For the text-containing cell, return its midpoint in [X, Y] coordinate format. 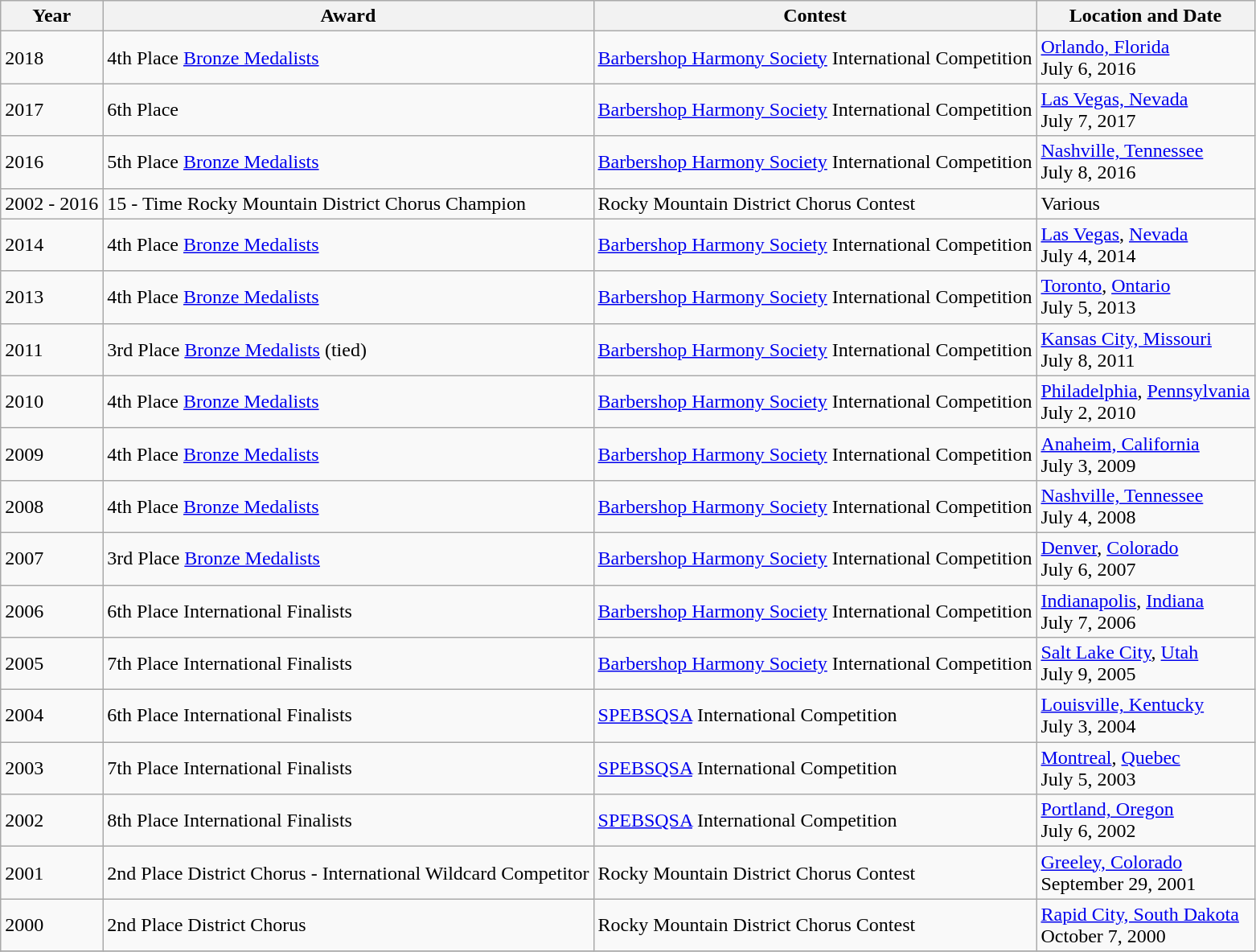
2007 [51, 558]
2010 [51, 402]
Anaheim, CaliforniaJuly 3, 2009 [1145, 453]
Portland, OregonJuly 6, 2002 [1145, 820]
2002 [51, 820]
Las Vegas, NevadaJuly 7, 2017 [1145, 109]
2006 [51, 611]
Nashville, TennesseeJuly 4, 2008 [1145, 507]
2017 [51, 109]
Las Vegas, NevadaJuly 4, 2014 [1145, 244]
2009 [51, 453]
2004 [51, 716]
15 - Time Rocky Mountain District Chorus Champion [348, 203]
Kansas City, MissouriJuly 8, 2011 [1145, 349]
Nashville, TennesseeJuly 8, 2016 [1145, 162]
2008 [51, 507]
2016 [51, 162]
Various [1145, 203]
6th Place [348, 109]
5th Place Bronze Medalists [348, 162]
Denver, ColoradoJuly 6, 2007 [1145, 558]
2014 [51, 244]
Toronto, OntarioJuly 5, 2013 [1145, 297]
2005 [51, 664]
2nd Place District Chorus - International Wildcard Competitor [348, 873]
Rapid City, South DakotaOctober 7, 2000 [1145, 925]
Philadelphia, PennsylvaniaJuly 2, 2010 [1145, 402]
2002 - 2016 [51, 203]
Salt Lake City, UtahJuly 9, 2005 [1145, 664]
2000 [51, 925]
Orlando, FloridaJuly 6, 2016 [1145, 58]
Greeley, ColoradoSeptember 29, 2001 [1145, 873]
Indianapolis, IndianaJuly 7, 2006 [1145, 611]
2013 [51, 297]
2003 [51, 769]
3rd Place Bronze Medalists [348, 558]
Contest [815, 16]
2nd Place District Chorus [348, 925]
2011 [51, 349]
Location and Date [1145, 16]
Year [51, 16]
3rd Place Bronze Medalists (tied) [348, 349]
2001 [51, 873]
Award [348, 16]
8th Place International Finalists [348, 820]
Louisville, KentuckyJuly 3, 2004 [1145, 716]
Montreal, QuebecJuly 5, 2003 [1145, 769]
2018 [51, 58]
